Find where the given text appears and provide that cell's center as [x, y] coordinate. 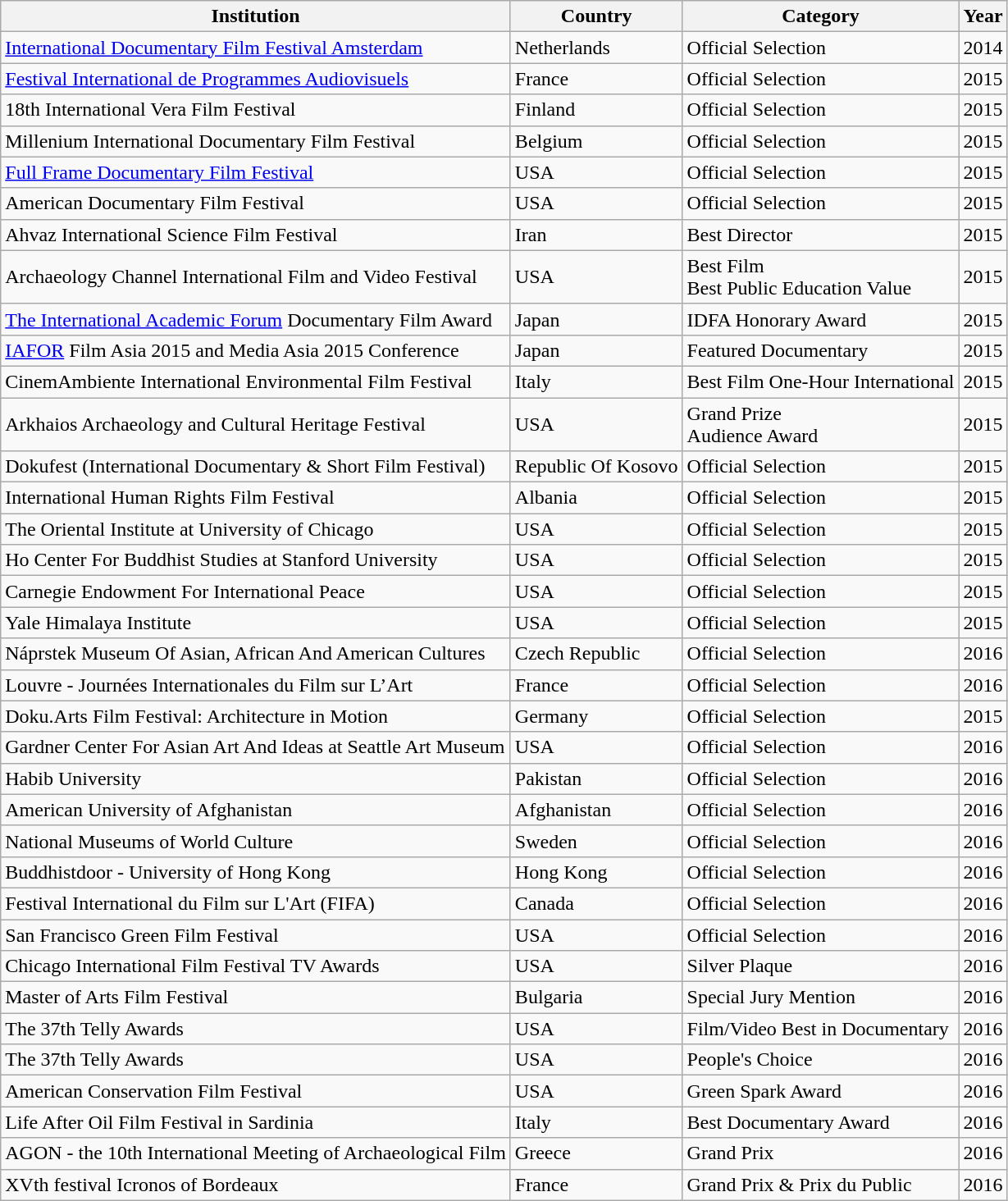
Bulgaria [596, 998]
Featured Documentary [820, 350]
American Conservation Film Festival [256, 1091]
Green Spark Award [820, 1091]
Netherlands [596, 48]
International Documentary Film Festival Amsterdam [256, 48]
Canada [596, 903]
Film/Video Best in Documentary [820, 1029]
18th International Vera Film Festival [256, 110]
Best Film One-Hour International [820, 381]
National Museums of World Culture [256, 841]
Year [983, 16]
CinemAmbiente International Environmental Film Festival [256, 381]
People's Choice [820, 1060]
Buddhistdoor - University of Hong Kong [256, 872]
Albania [596, 498]
Grand Prix & Prix du Public [820, 1185]
Best Director [820, 235]
Silver Plaque [820, 966]
Category [820, 16]
Belgium [596, 141]
International Human Rights Film Festival [256, 498]
Grand PrizeAudience Award [820, 423]
Life After Oil Film Festival in Sardinia [256, 1122]
Master of Arts Film Festival [256, 998]
Náprstek Museum Of Asian, African And American Cultures [256, 654]
Special Jury Mention [820, 998]
Doku.Arts Film Festival: Architecture in Motion [256, 716]
Republic Of Kosovo [596, 467]
Festival International de Programmes Audiovisuels [256, 79]
Gardner Center For Asian Art And Ideas at Seattle Art Museum [256, 747]
American University of Afghanistan [256, 810]
Dokufest (International Documentary & Short Film Festival) [256, 467]
Czech Republic [596, 654]
Finland [596, 110]
Greece [596, 1153]
Country [596, 16]
Full Frame Documentary Film Festival [256, 172]
Festival International du Film sur L'Art (FIFA) [256, 903]
Germany [596, 716]
IAFOR Film Asia 2015 and Media Asia 2015 Conference [256, 350]
Yale Himalaya Institute [256, 623]
Archaeology Channel International Film and Video Festival [256, 277]
Best Documentary Award [820, 1122]
Institution [256, 16]
Ho Center For Buddhist Studies at Stanford University [256, 560]
American Documentary Film Festival [256, 203]
Habib University [256, 779]
Hong Kong [596, 872]
Chicago International Film Festival TV Awards [256, 966]
Best FilmBest Public Education Value [820, 277]
XVth festival Icronos of Bordeaux [256, 1185]
Ahvaz International Science Film Festival [256, 235]
Sweden [596, 841]
The International Academic Forum Documentary Film Award [256, 319]
Afghanistan [596, 810]
Pakistan [596, 779]
San Francisco Green Film Festival [256, 934]
Iran [596, 235]
Carnegie Endowment For International Peace [256, 591]
Grand Prix [820, 1153]
Millenium International Documentary Film Festival [256, 141]
AGON - the 10th International Meeting of Archaeological Film [256, 1153]
Arkhaios Archaeology and Cultural Heritage Festival [256, 423]
Louvre - Journées Internationales du Film sur L’Art [256, 685]
2014 [983, 48]
IDFA Honorary Award [820, 319]
The Oriental Institute at University of Chicago [256, 529]
